Return (X, Y) of the center of cell containing provided text 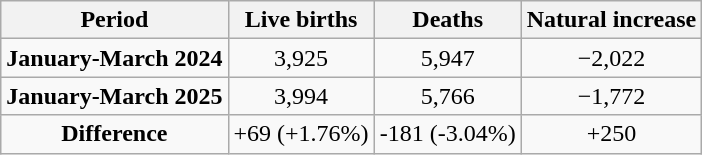
5,947 (448, 58)
Period (114, 20)
5,766 (448, 96)
Deaths (448, 20)
January-March 2025 (114, 96)
January-March 2024 (114, 58)
−1,772 (612, 96)
+69 (+1.76%) (301, 134)
+250 (612, 134)
-181 (-3.04%) (448, 134)
Difference (114, 134)
−2,022 (612, 58)
3,994 (301, 96)
Live births (301, 20)
3,925 (301, 58)
Natural increase (612, 20)
